Return (x, y) of the center of cell containing provided text 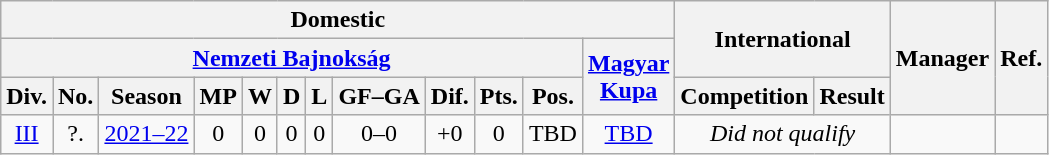
Result (852, 96)
Dif. (450, 96)
Domestic (338, 20)
MP (218, 96)
Season (146, 96)
D (291, 96)
Pos. (552, 96)
Div. (27, 96)
W (260, 96)
International (782, 39)
L (320, 96)
Did not qualify (782, 134)
GF–GA (379, 96)
Pts. (498, 96)
III (27, 134)
?. (75, 134)
MagyarKupa (628, 77)
+0 (450, 134)
Ref. (1022, 58)
2021–22 (146, 134)
Competition (744, 96)
Manager (942, 58)
Nemzeti Bajnokság (292, 58)
0–0 (379, 134)
No. (75, 96)
